Detect which cell encompasses the target text, then output its [X, Y] center coordinate. 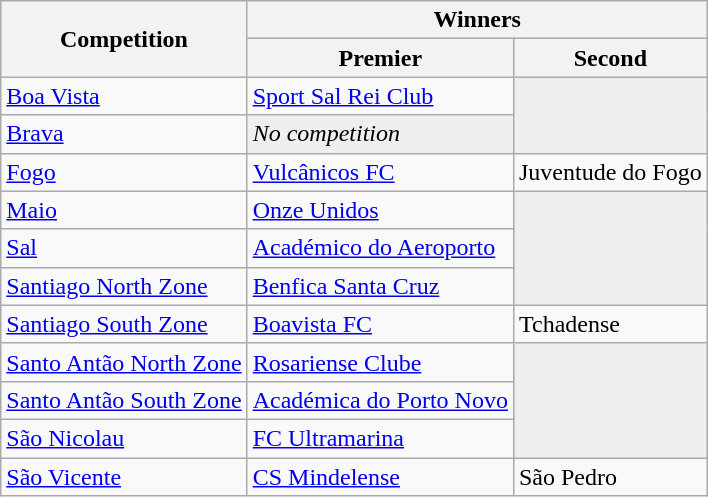
Tchadense [610, 324]
Benfica Santa Cruz [380, 286]
Brava [124, 134]
Boa Vista [124, 96]
Vulcânicos FC [380, 172]
Rosariense Clube [380, 362]
Competition [124, 39]
Fogo [124, 172]
Académico do Aeroporto [380, 248]
São Pedro [610, 477]
Boavista FC [380, 324]
No competition [380, 134]
São Vicente [124, 477]
São Nicolau [124, 438]
Winners [477, 20]
Second [610, 58]
Santo Antão South Zone [124, 400]
Sport Sal Rei Club [380, 96]
Santo Antão North Zone [124, 362]
CS Mindelense [380, 477]
Sal [124, 248]
Académica do Porto Novo [380, 400]
FC Ultramarina [380, 438]
Premier [380, 58]
Maio [124, 210]
Santiago South Zone [124, 324]
Onze Unidos [380, 210]
Santiago North Zone [124, 286]
Juventude do Fogo [610, 172]
